From the cell containing the given text, extract its center point as (x, y) coordinate. 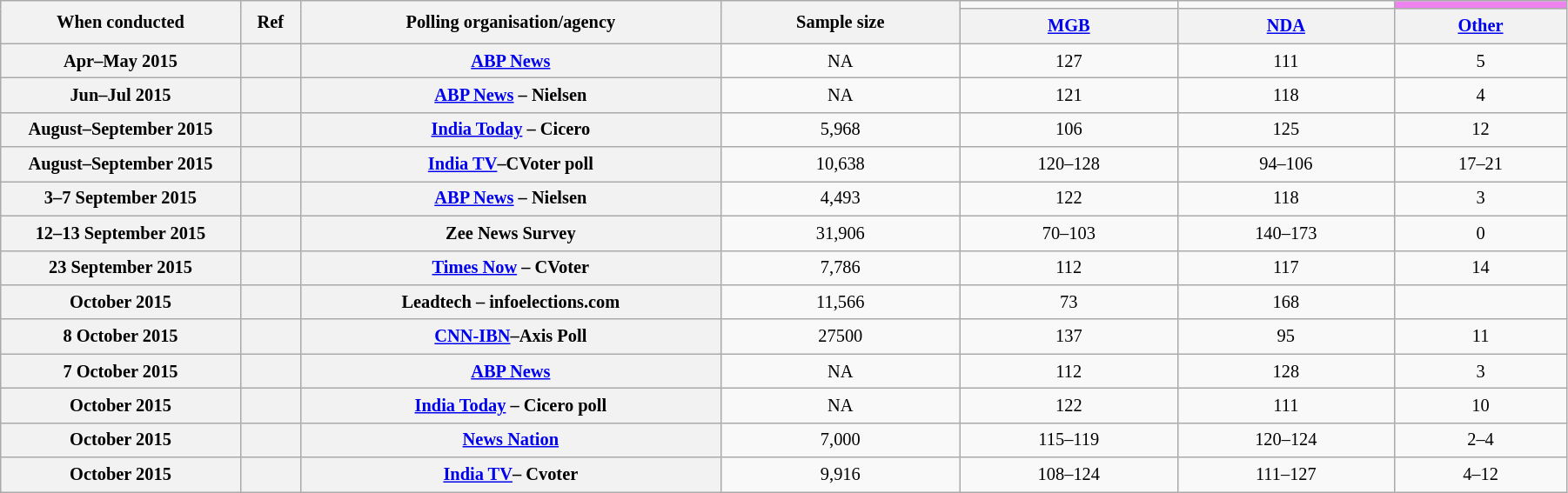
2–4 (1481, 440)
NDA (1286, 26)
7 October 2015 (120, 371)
70–103 (1069, 233)
India TV–CVoter poll (511, 164)
27500 (841, 336)
111–127 (1286, 475)
10 (1481, 405)
Zee News Survey (511, 233)
Times Now – CVoter (511, 268)
Apr–May 2015 (120, 61)
4–12 (1481, 475)
12–13 September 2015 (120, 233)
3–7 September 2015 (120, 198)
31,906 (841, 233)
17–21 (1481, 164)
4 (1481, 95)
108–124 (1069, 475)
When conducted (120, 21)
137 (1069, 336)
India Today – Cicero (511, 130)
4,493 (841, 198)
94–106 (1286, 164)
India TV– Cvoter (511, 475)
23 September 2015 (120, 268)
7,786 (841, 268)
5 (1481, 61)
Sample size (841, 21)
Other (1481, 26)
120–124 (1286, 440)
India Today – Cicero poll (511, 405)
73 (1069, 302)
5,968 (841, 130)
117 (1286, 268)
Polling organisation/agency (511, 21)
115–119 (1069, 440)
7,000 (841, 440)
8 October 2015 (120, 336)
120–128 (1069, 164)
12 (1481, 130)
140–173 (1286, 233)
Jun–Jul 2015 (120, 95)
Leadtech – infoelections.com (511, 302)
10,638 (841, 164)
11,566 (841, 302)
MGB (1069, 26)
9,916 (841, 475)
14 (1481, 268)
106 (1069, 130)
168 (1286, 302)
0 (1481, 233)
11 (1481, 336)
128 (1286, 371)
125 (1286, 130)
CNN-IBN–Axis Poll (511, 336)
News Nation (511, 440)
Ref (270, 21)
121 (1069, 95)
95 (1286, 336)
127 (1069, 61)
